Find where the given text appears and provide that cell's center as (x, y) coordinate. 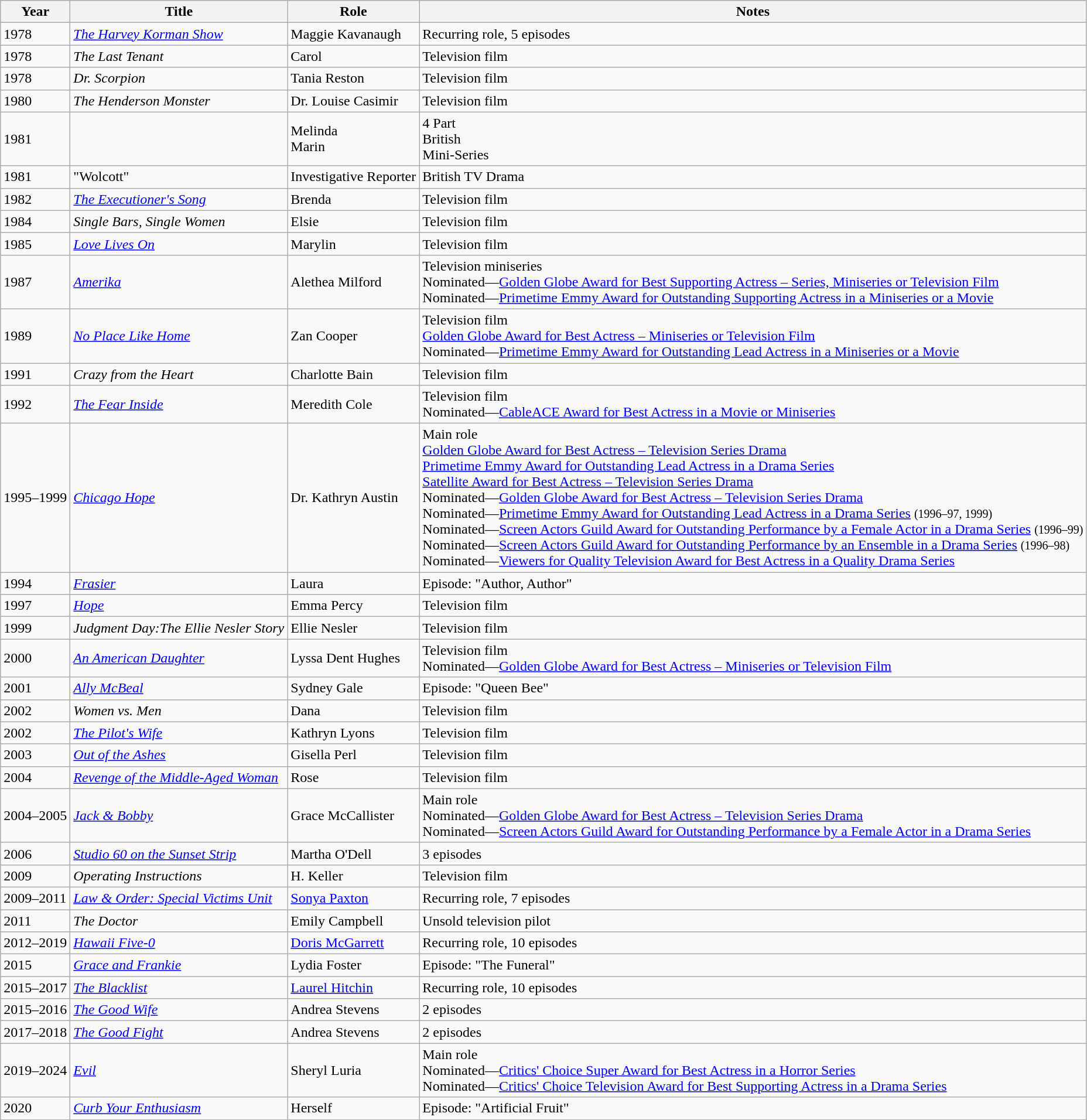
Gisella Perl (354, 755)
No Place Like Home (179, 336)
The Executioner's Song (179, 199)
Amerika (179, 282)
MelindaMarin (354, 139)
Sonya Paxton (354, 898)
2009 (35, 876)
Role (354, 12)
Lydia Foster (354, 965)
Sydney Gale (354, 688)
1999 (35, 628)
Ellie Nesler (354, 628)
Jack & Bobby (179, 815)
Sheryl Luria (354, 1070)
Doris McGarrett (354, 943)
2003 (35, 755)
Martha O'Dell (354, 853)
1997 (35, 606)
"Wolcott" (179, 177)
Evil (179, 1070)
Herself (354, 1108)
Operating Instructions (179, 876)
Tania Reston (354, 78)
1994 (35, 583)
Episode: "The Funeral" (753, 965)
2001 (35, 688)
4 PartBritishMini-Series (753, 139)
Rose (354, 777)
Unsold television pilot (753, 920)
1989 (35, 336)
2004 (35, 777)
1992 (35, 404)
1984 (35, 221)
1982 (35, 199)
The Harvey Korman Show (179, 34)
Frasier (179, 583)
Chicago Hope (179, 498)
The Good Wife (179, 1010)
2020 (35, 1108)
British TV Drama (753, 177)
Elsie (354, 221)
Episode: "Artificial Fruit" (753, 1108)
1985 (35, 244)
The Pilot's Wife (179, 733)
The Last Tenant (179, 56)
Out of the Ashes (179, 755)
Meredith Cole (354, 404)
Grace and Frankie (179, 965)
2009–2011 (35, 898)
Laurel Hitchin (354, 988)
Maggie Kavanaugh (354, 34)
2019–2024 (35, 1070)
Recurring role, 5 episodes (753, 34)
Charlotte Bain (354, 374)
2006 (35, 853)
Dr. Kathryn Austin (354, 498)
3 episodes (753, 853)
Curb Your Enthusiasm (179, 1108)
Dana (354, 711)
Television filmNominated—CableACE Award for Best Actress in a Movie or Miniseries (753, 404)
Title (179, 12)
Laura (354, 583)
H. Keller (354, 876)
Emma Percy (354, 606)
Investigative Reporter (354, 177)
Single Bars, Single Women (179, 221)
2015–2016 (35, 1010)
Judgment Day:The Ellie Nesler Story (179, 628)
Studio 60 on the Sunset Strip (179, 853)
Dr. Scorpion (179, 78)
The Henderson Monster (179, 101)
Crazy from the Heart (179, 374)
Notes (753, 12)
Brenda (354, 199)
2015 (35, 965)
Law & Order: Special Victims Unit (179, 898)
An American Daughter (179, 658)
Hawaii Five-0 (179, 943)
Kathryn Lyons (354, 733)
2012–2019 (35, 943)
Carol (354, 56)
Marylin (354, 244)
1987 (35, 282)
Lyssa Dent Hughes (354, 658)
Women vs. Men (179, 711)
Television filmNominated—Golden Globe Award for Best Actress – Miniseries or Television Film (753, 658)
Dr. Louise Casimir (354, 101)
1980 (35, 101)
Episode: "Author, Author" (753, 583)
Zan Cooper (354, 336)
Alethea Milford (354, 282)
Revenge of the Middle-Aged Woman (179, 777)
Episode: "Queen Bee" (753, 688)
Hope (179, 606)
1995–1999 (35, 498)
2015–2017 (35, 988)
2011 (35, 920)
2004–2005 (35, 815)
2017–2018 (35, 1032)
The Blacklist (179, 988)
Ally McBeal (179, 688)
The Good Fight (179, 1032)
1991 (35, 374)
2000 (35, 658)
Emily Campbell (354, 920)
Love Lives On (179, 244)
The Fear Inside (179, 404)
Year (35, 12)
Grace McCallister (354, 815)
Recurring role, 7 episodes (753, 898)
The Doctor (179, 920)
